Return the [x, y] coordinate for the center point of the cell that contains the specified text.  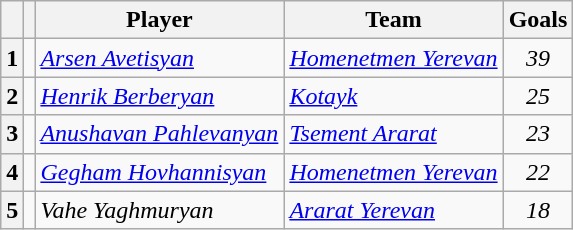
Goals [538, 20]
5 [12, 210]
Arsen Avetisyan [160, 58]
23 [538, 134]
Team [394, 20]
Player [160, 20]
Anushavan Pahlevanyan [160, 134]
39 [538, 58]
18 [538, 210]
2 [12, 96]
Henrik Berberyan [160, 96]
Gegham Hovhannisyan [160, 172]
Ararat Yerevan [394, 210]
3 [12, 134]
22 [538, 172]
25 [538, 96]
Vahe Yaghmuryan [160, 210]
4 [12, 172]
Tsement Ararat [394, 134]
1 [12, 58]
Kotayk [394, 96]
